For the text-containing cell, return its midpoint in [X, Y] coordinate format. 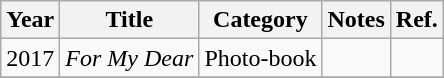
Photo-book [260, 58]
Title [130, 20]
Year [30, 20]
Category [260, 20]
For My Dear [130, 58]
Ref. [416, 20]
Notes [356, 20]
2017 [30, 58]
